From the cell containing the given text, extract its center point as (x, y) coordinate. 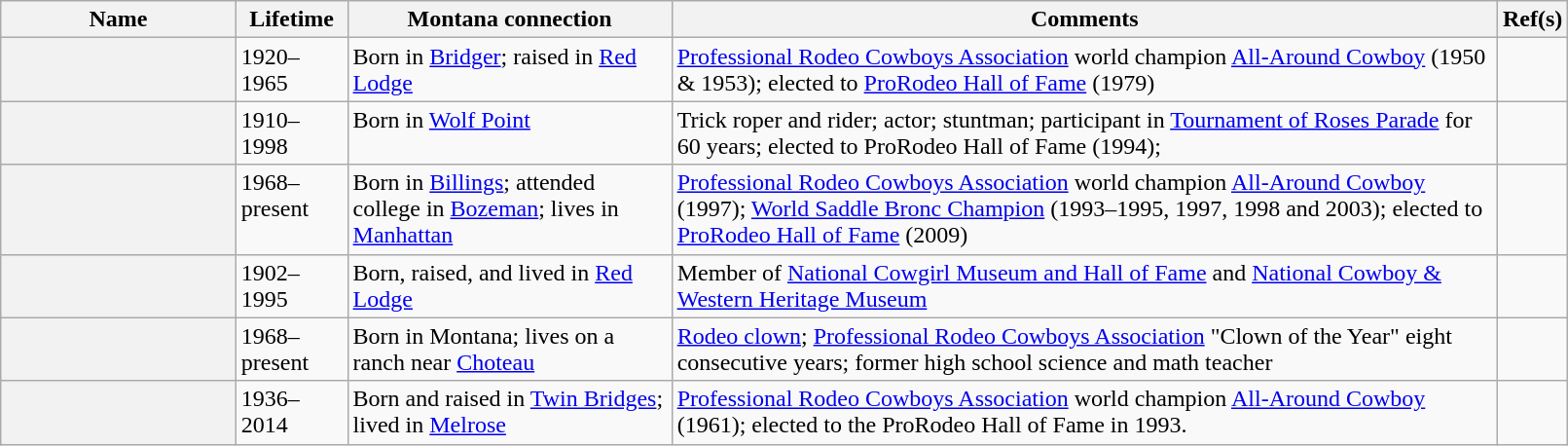
1936–2014 (292, 413)
Ref(s) (1532, 19)
Born in Wolf Point (510, 132)
Comments (1084, 19)
Montana connection (510, 19)
1910–1998 (292, 132)
1920–1965 (292, 70)
Rodeo clown; Professional Rodeo Cowboys Association "Clown of the Year" eight consecutive years; former high school science and math teacher (1084, 349)
Professional Rodeo Cowboys Association world champion All-Around Cowboy (1950 & 1953); elected to ProRodeo Hall of Fame (1979) (1084, 70)
Born and raised in Twin Bridges; lived in Melrose (510, 413)
Born in Montana; lives on a ranch near Choteau (510, 349)
Born, raised, and lived in Red Lodge (510, 286)
Name (119, 19)
Born in Bridger; raised in Red Lodge (510, 70)
Born in Billings; attended college in Bozeman; lives in Manhattan (510, 209)
Member of National Cowgirl Museum and Hall of Fame and National Cowboy & Western Heritage Museum (1084, 286)
Professional Rodeo Cowboys Association world champion All-Around Cowboy (1961); elected to the ProRodeo Hall of Fame in 1993. (1084, 413)
Lifetime (292, 19)
1902–1995 (292, 286)
Trick roper and rider; actor; stuntman; participant in Tournament of Roses Parade for 60 years; elected to ProRodeo Hall of Fame (1994); (1084, 132)
